Identify which cell holds the provided text, then report its (x, y) central coordinate. 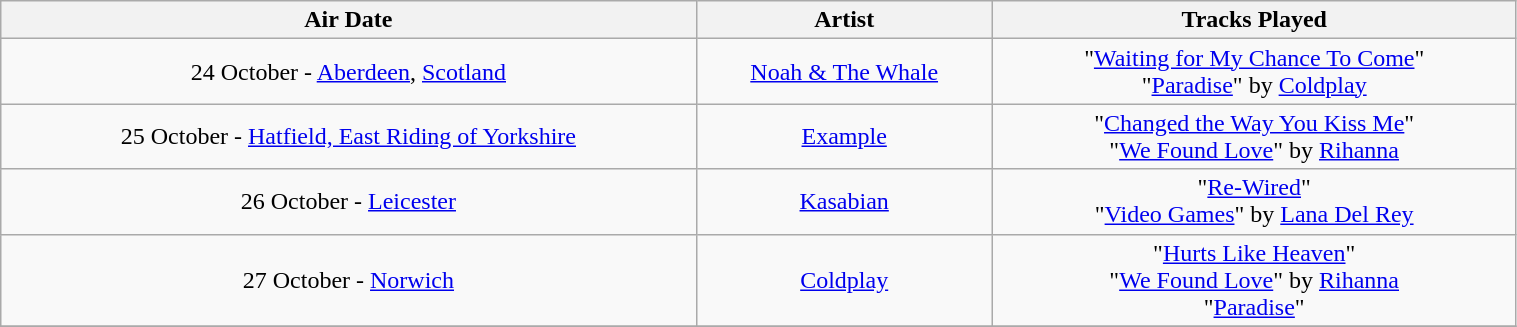
"Changed the Way You Kiss Me""We Found Love" by Rihanna (1254, 136)
Example (844, 136)
Air Date (348, 20)
"Waiting for My Chance To Come""Paradise" by Coldplay (1254, 72)
25 October - Hatfield, East Riding of Yorkshire (348, 136)
Artist (844, 20)
Tracks Played (1254, 20)
26 October - Leicester (348, 202)
Kasabian (844, 202)
27 October - Norwich (348, 280)
Coldplay (844, 280)
"Re-Wired""Video Games" by Lana Del Rey (1254, 202)
24 October - Aberdeen, Scotland (348, 72)
"Hurts Like Heaven""We Found Love" by Rihanna"Paradise" (1254, 280)
Noah & The Whale (844, 72)
